Pinpoint the cell where the given text exists, returning its (X, Y) midpoint coordinate. 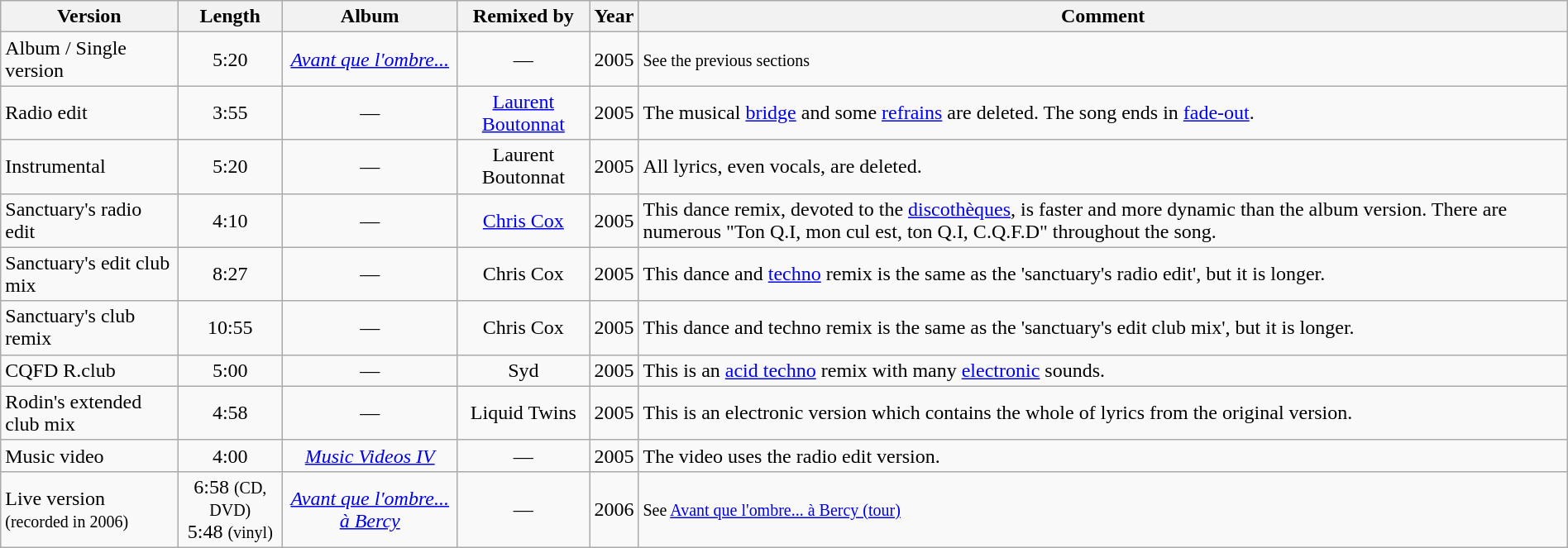
Avant que l'ombre... (370, 60)
Radio edit (89, 112)
4:58 (230, 413)
4:00 (230, 455)
Music Videos IV (370, 455)
Album (370, 17)
Comment (1103, 17)
Syd (523, 370)
Version (89, 17)
Music video (89, 455)
Rodin's extended club mix (89, 413)
See the previous sections (1103, 60)
Liquid Twins (523, 413)
Instrumental (89, 167)
The video uses the radio edit version. (1103, 455)
Length (230, 17)
This dance and techno remix is the same as the 'sanctuary's edit club mix', but it is longer. (1103, 327)
This dance and techno remix is the same as the 'sanctuary's radio edit', but it is longer. (1103, 274)
This is an electronic version which contains the whole of lyrics from the original version. (1103, 413)
6:58 (CD, DVD) 5:48 (vinyl) (230, 509)
Live version (recorded in 2006) (89, 509)
Sanctuary's radio edit (89, 220)
The musical bridge and some refrains are deleted. The song ends in fade-out. (1103, 112)
2006 (614, 509)
Sanctuary's club remix (89, 327)
10:55 (230, 327)
Sanctuary's edit club mix (89, 274)
3:55 (230, 112)
8:27 (230, 274)
4:10 (230, 220)
This is an acid techno remix with many electronic sounds. (1103, 370)
CQFD R.club (89, 370)
Avant que l'ombre... à Bercy (370, 509)
See Avant que l'ombre... à Bercy (tour) (1103, 509)
All lyrics, even vocals, are deleted. (1103, 167)
5:00 (230, 370)
Year (614, 17)
Remixed by (523, 17)
Album / Single version (89, 60)
